Output the [x, y] coordinate of the center of the cell containing the given text.  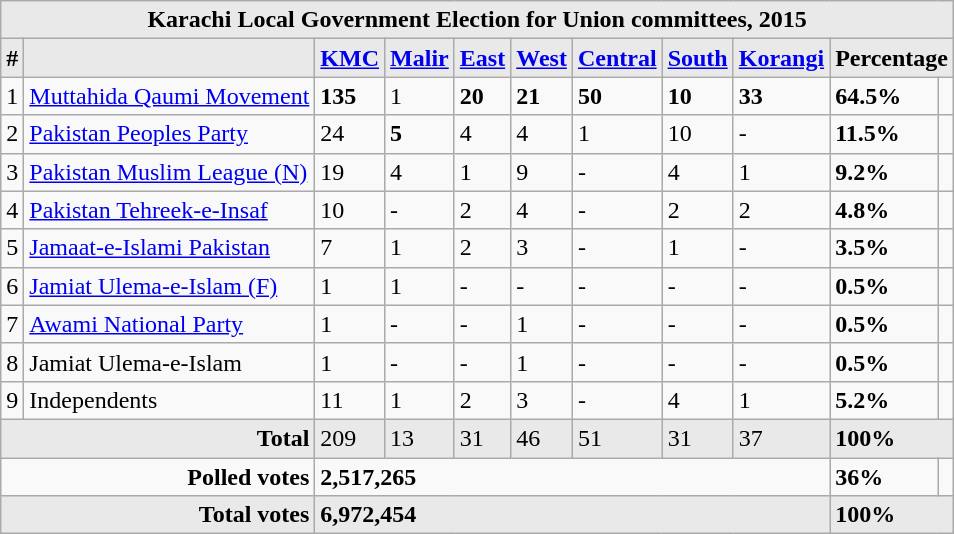
Central [617, 58]
19 [350, 172]
24 [350, 134]
East [482, 58]
6,972,454 [572, 515]
Pakistan Tehreek-e-Insaf [170, 210]
# [12, 58]
Total [158, 438]
64.5% [884, 96]
11.5% [884, 134]
Polled votes [158, 477]
6 [12, 286]
Jamaat-e-Islami Pakistan [170, 248]
209 [350, 438]
21 [542, 96]
37 [781, 438]
Malir [420, 58]
Awami National Party [170, 324]
9.2% [884, 172]
8 [12, 362]
Pakistan Peoples Party [170, 134]
Pakistan Muslim League (N) [170, 172]
Total votes [158, 515]
11 [350, 400]
Karachi Local Government Election for Union committees, 2015 [478, 20]
South [698, 58]
Jamiat Ulema-e-Islam [170, 362]
2,517,265 [572, 477]
West [542, 58]
Muttahida Qaumi Movement [170, 96]
135 [350, 96]
Korangi [781, 58]
50 [617, 96]
Independents [170, 400]
36% [884, 477]
20 [482, 96]
51 [617, 438]
Percentage [892, 58]
33 [781, 96]
KMC [350, 58]
3.5% [884, 248]
46 [542, 438]
Jamiat Ulema-e-Islam (F) [170, 286]
13 [420, 438]
4.8% [884, 210]
5.2% [884, 400]
